For the text-containing cell, return its midpoint in (X, Y) coordinate format. 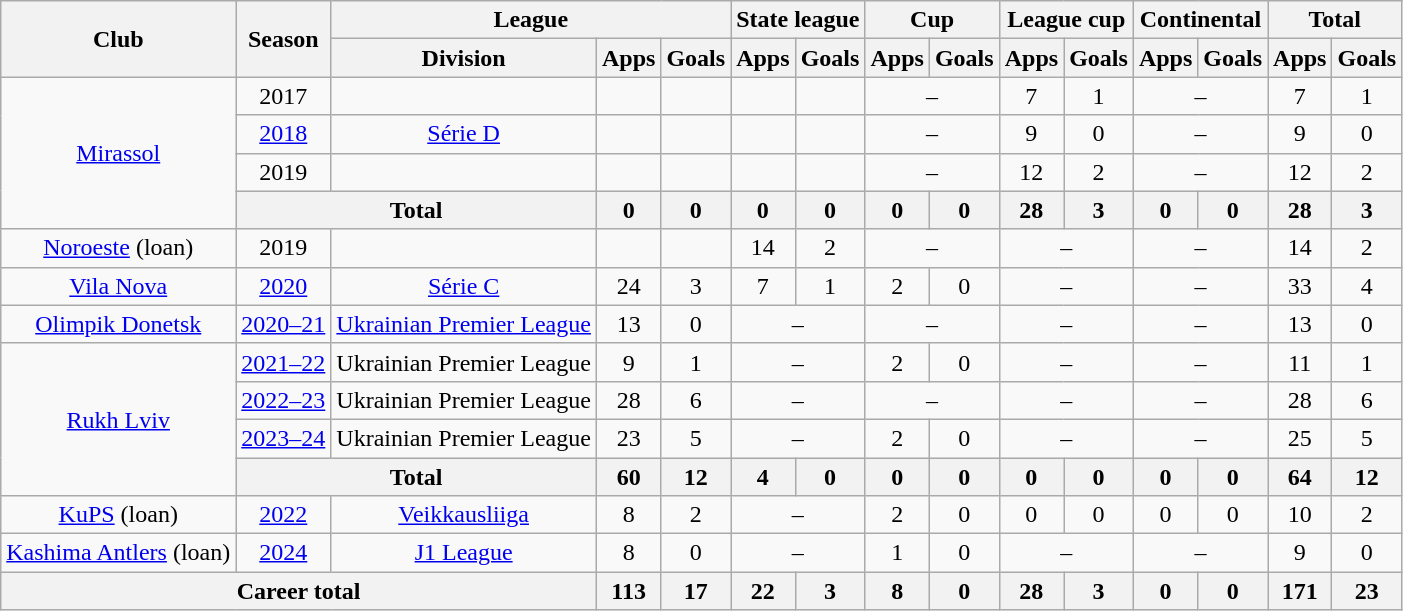
State league (798, 20)
Kashima Antlers (loan) (118, 553)
Série C (464, 286)
League (531, 20)
2020–21 (284, 324)
25 (1300, 438)
2022 (284, 515)
22 (763, 591)
17 (696, 591)
Continental (1200, 20)
113 (628, 591)
2020 (284, 286)
KuPS (loan) (118, 515)
2024 (284, 553)
Veikkausliiga (464, 515)
League cup (1066, 20)
64 (1300, 477)
171 (1300, 591)
33 (1300, 286)
24 (628, 286)
Série D (464, 134)
2022–23 (284, 400)
2017 (284, 96)
10 (1300, 515)
Division (464, 58)
2021–22 (284, 362)
2018 (284, 134)
Season (284, 39)
Noroeste (loan) (118, 248)
11 (1300, 362)
2023–24 (284, 438)
Mirassol (118, 153)
J1 League (464, 553)
Cup (932, 20)
Club (118, 39)
Rukh Lviv (118, 419)
Career total (299, 591)
Olimpik Donetsk (118, 324)
Vila Nova (118, 286)
60 (628, 477)
